Scan for the cell matching the given text and deliver its [X, Y] coordinate at center. 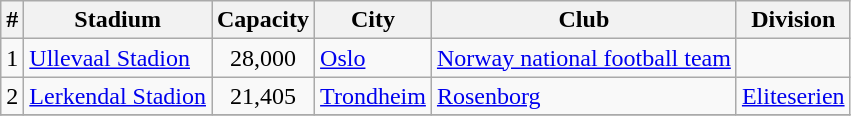
# [12, 20]
Eliteserien [793, 96]
Stadium [118, 20]
1 [12, 58]
Lerkendal Stadion [118, 96]
2 [12, 96]
Norway national football team [584, 58]
21,405 [264, 96]
Capacity [264, 20]
28,000 [264, 58]
Ullevaal Stadion [118, 58]
Club [584, 20]
City [374, 20]
Trondheim [374, 96]
Division [793, 20]
Rosenborg [584, 96]
Oslo [374, 58]
